Find where the given text appears and provide that cell's center as [x, y] coordinate. 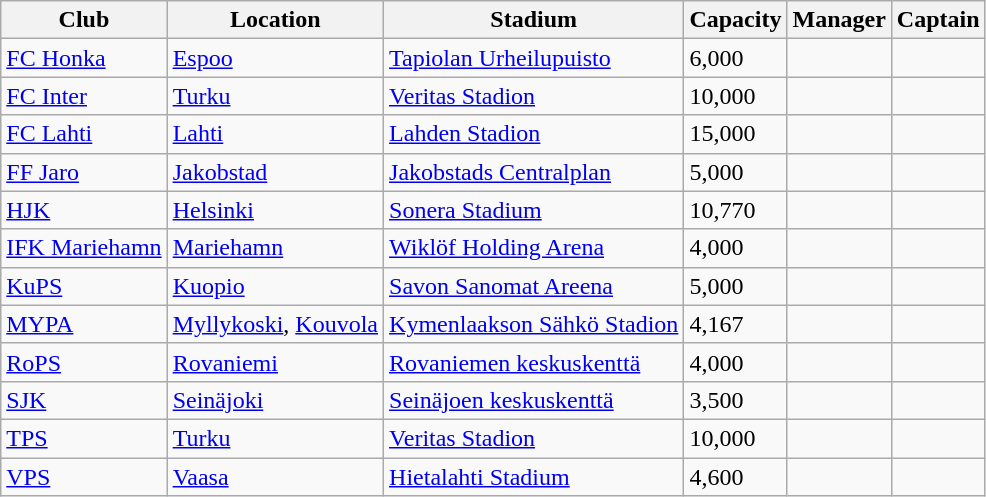
Helsinki [275, 210]
Rovaniemen keskuskenttä [534, 362]
Rovaniemi [275, 362]
Jakobstads Centralplan [534, 172]
Espoo [275, 58]
4,600 [736, 477]
Location [275, 20]
Mariehamn [275, 248]
Lahden Stadion [534, 134]
KuPS [84, 286]
Seinäjoki [275, 400]
Tapiolan Urheilupuisto [534, 58]
Kuopio [275, 286]
MYPA [84, 324]
15,000 [736, 134]
3,500 [736, 400]
Hietalahti Stadium [534, 477]
Myllykoski, Kouvola [275, 324]
Sonera Stadium [534, 210]
6,000 [736, 58]
Captain [938, 20]
Stadium [534, 20]
FC Inter [84, 96]
Manager [839, 20]
FC Lahti [84, 134]
Club [84, 20]
SJK [84, 400]
Kymenlaakson Sähkö Stadion [534, 324]
FC Honka [84, 58]
Capacity [736, 20]
Wiklöf Holding Arena [534, 248]
Vaasa [275, 477]
10,770 [736, 210]
TPS [84, 438]
Jakobstad [275, 172]
FF Jaro [84, 172]
HJK [84, 210]
4,167 [736, 324]
IFK Mariehamn [84, 248]
Savon Sanomat Areena [534, 286]
RoPS [84, 362]
VPS [84, 477]
Seinäjoen keskuskenttä [534, 400]
Lahti [275, 134]
